Search for the cell housing the specified text and yield its [X, Y] center coordinate. 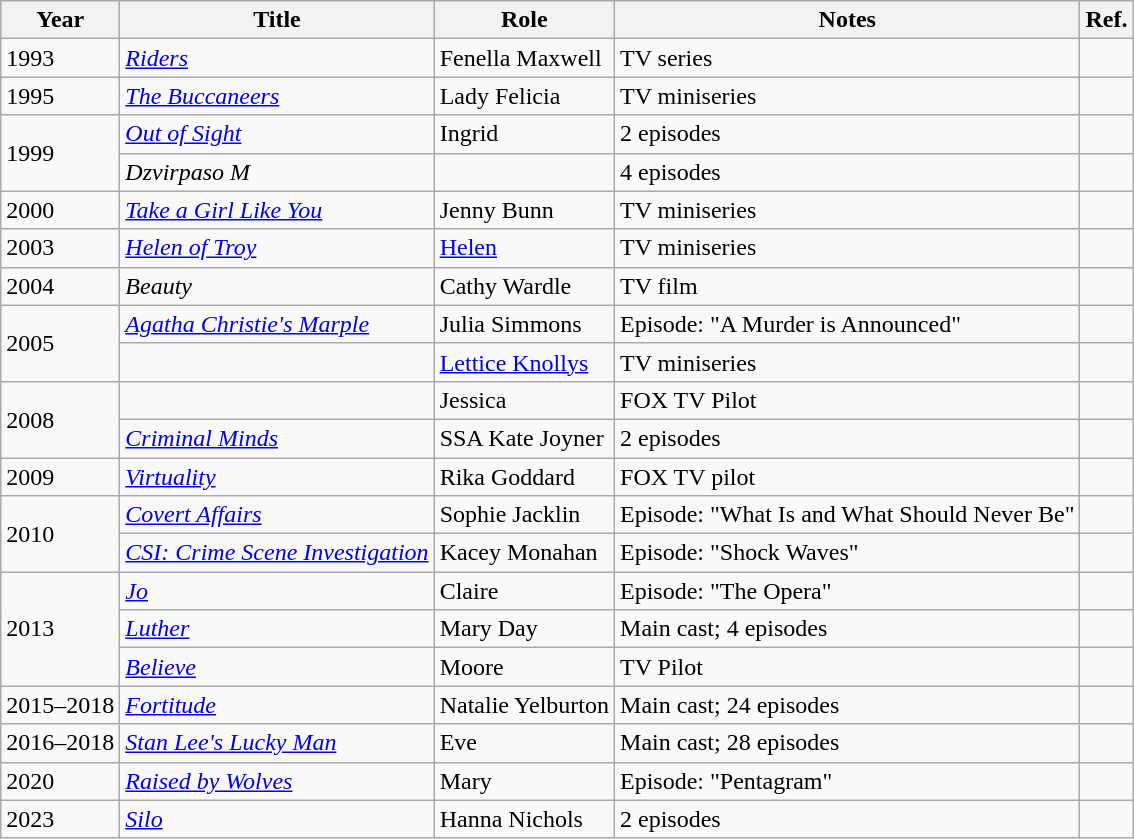
2010 [60, 534]
Fenella Maxwell [524, 58]
2008 [60, 419]
Helen of Troy [277, 248]
2009 [60, 477]
2016–2018 [60, 743]
Episode: "Shock Waves" [848, 553]
2003 [60, 248]
Criminal Minds [277, 438]
SSA Kate Joyner [524, 438]
Raised by Wolves [277, 781]
The Buccaneers [277, 96]
Main cast; 4 episodes [848, 629]
Eve [524, 743]
Out of Sight [277, 134]
Riders [277, 58]
Episode: "Pentagram" [848, 781]
Cathy Wardle [524, 286]
Kacey Monahan [524, 553]
4 episodes [848, 172]
Lady Felicia [524, 96]
2020 [60, 781]
Notes [848, 20]
Hanna Nichols [524, 819]
Helen [524, 248]
Sophie Jacklin [524, 515]
1995 [60, 96]
2023 [60, 819]
Episode: "What Is and What Should Never Be" [848, 515]
Stan Lee's Lucky Man [277, 743]
FOX TV Pilot [848, 400]
Claire [524, 591]
TV Pilot [848, 667]
Role [524, 20]
Julia Simmons [524, 324]
Jessica [524, 400]
2005 [60, 343]
Natalie Yelburton [524, 705]
Jo [277, 591]
Virtuality [277, 477]
Ingrid [524, 134]
Ref. [1106, 20]
Covert Affairs [277, 515]
2004 [60, 286]
Year [60, 20]
Luther [277, 629]
2015–2018 [60, 705]
Rika Goddard [524, 477]
FOX TV pilot [848, 477]
Agatha Christie's Marple [277, 324]
2013 [60, 629]
Believe [277, 667]
Lettice Knollys [524, 362]
Dzvirpaso M [277, 172]
Fortitude [277, 705]
Jenny Bunn [524, 210]
TV film [848, 286]
CSI: Crime Scene Investigation [277, 553]
1993 [60, 58]
Mary Day [524, 629]
Title [277, 20]
Silo [277, 819]
2000 [60, 210]
Main cast; 28 episodes [848, 743]
Episode: "A Murder is Announced" [848, 324]
Episode: "The Opera" [848, 591]
Moore [524, 667]
1999 [60, 153]
Mary [524, 781]
Main cast; 24 episodes [848, 705]
TV series [848, 58]
Beauty [277, 286]
Take a Girl Like You [277, 210]
